Output the (x, y) coordinate of the center of the cell containing the given text.  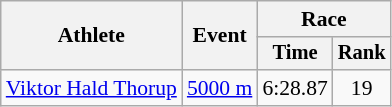
Event (220, 36)
Viktor Hald Thorup (92, 88)
Race (324, 19)
Athlete (92, 36)
19 (362, 88)
6:28.87 (294, 88)
Rank (362, 54)
Time (294, 54)
5000 m (220, 88)
